Return (x, y) of the center of cell containing provided text 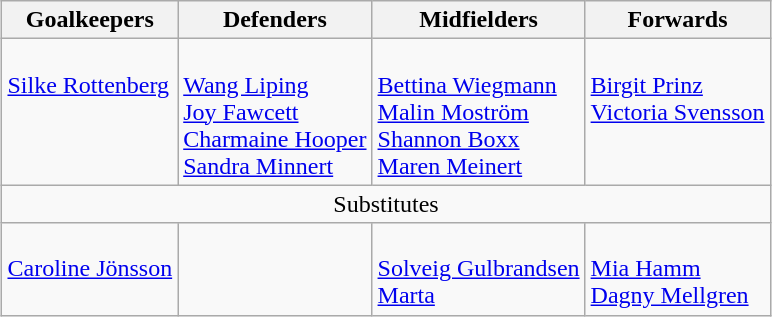
Defenders (275, 20)
Mia Hamm Dagny Mellgren (678, 269)
Goalkeepers (90, 20)
Bettina Wiegmann Malin Moström Shannon Boxx Maren Meinert (478, 112)
Substitutes (386, 204)
Silke Rottenberg (90, 112)
Birgit Prinz Victoria Svensson (678, 112)
Wang Liping Joy Fawcett Charmaine Hooper Sandra Minnert (275, 112)
Midfielders (478, 20)
Solveig Gulbrandsen Marta (478, 269)
Caroline Jönsson (90, 269)
Forwards (678, 20)
